Scan for the cell matching the given text and deliver its (X, Y) coordinate at center. 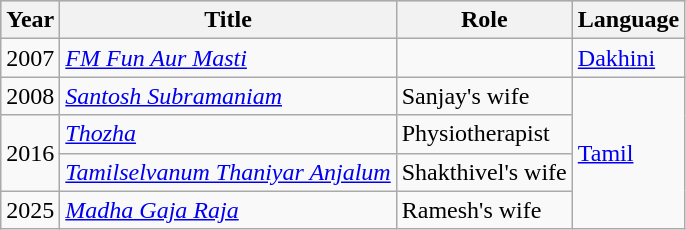
Thozha (228, 134)
Language (628, 20)
Role (484, 20)
2025 (30, 210)
Madha Gaja Raja (228, 210)
2016 (30, 153)
Ramesh's wife (484, 210)
Santosh Subramaniam (228, 96)
FM Fun Aur Masti (228, 58)
2008 (30, 96)
Year (30, 20)
Tamilselvanum Thaniyar Anjalum (228, 172)
Tamil (628, 153)
Dakhini (628, 58)
Sanjay's wife (484, 96)
Physiotherapist (484, 134)
2007 (30, 58)
Title (228, 20)
Shakthivel's wife (484, 172)
